Search for the cell housing the specified text and yield its (x, y) center coordinate. 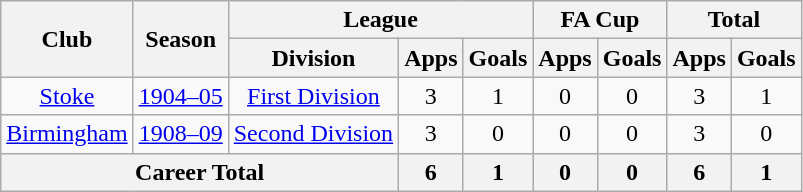
Career Total (200, 172)
Birmingham (67, 134)
Division (313, 58)
1904–05 (180, 96)
Season (180, 39)
FA Cup (600, 20)
Club (67, 39)
Total (734, 20)
Stoke (67, 96)
First Division (313, 96)
Second Division (313, 134)
1908–09 (180, 134)
League (380, 20)
